Return (X, Y) of the center of cell containing provided text 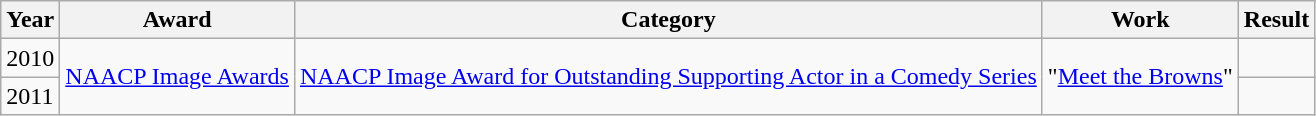
Year (30, 20)
Award (178, 20)
2011 (30, 96)
Category (668, 20)
NAACP Image Awards (178, 77)
Work (1140, 20)
"Meet the Browns" (1140, 77)
Result (1276, 20)
2010 (30, 58)
NAACP Image Award for Outstanding Supporting Actor in a Comedy Series (668, 77)
